Identify which cell holds the provided text, then report its [x, y] central coordinate. 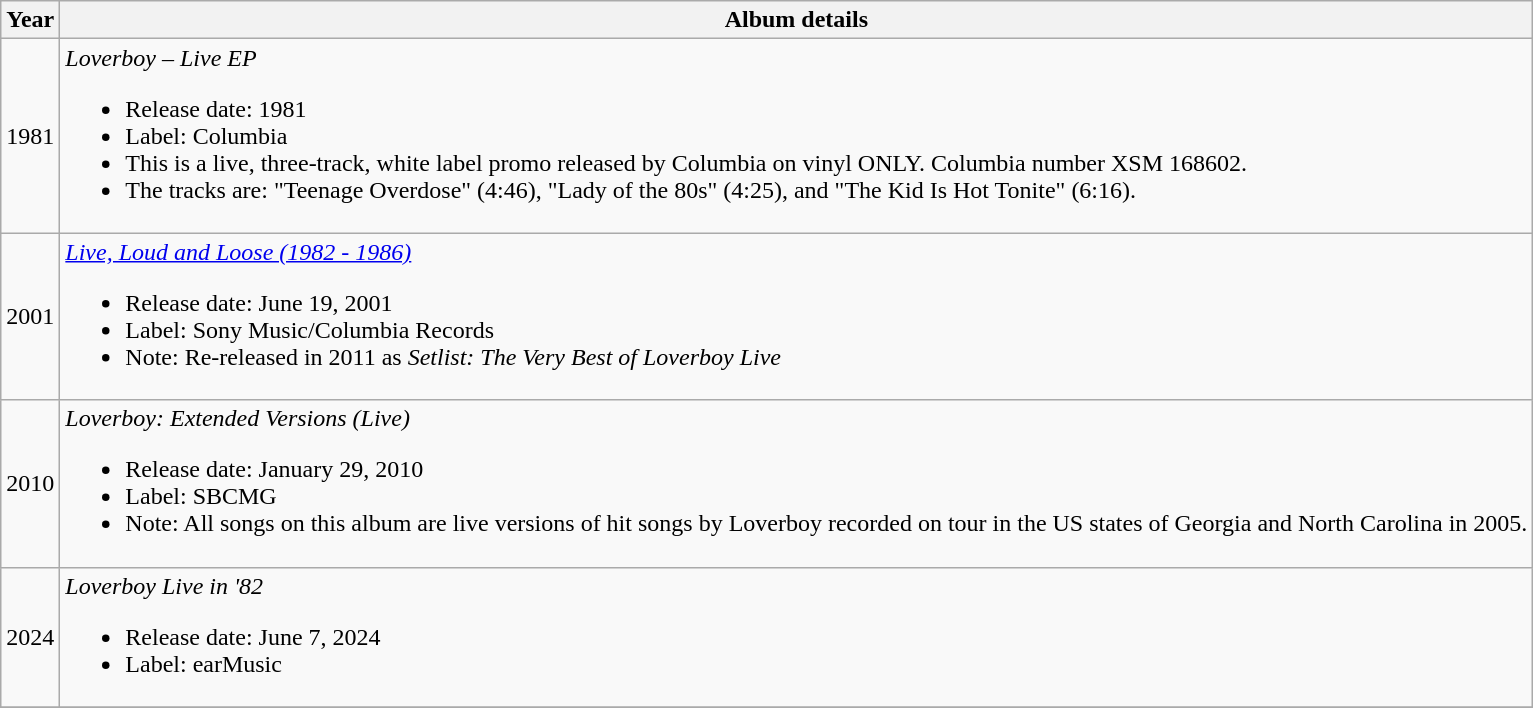
Year [30, 20]
Loverboy Live in '82Release date: June 7, 2024Label: earMusic [796, 637]
2024 [30, 637]
2001 [30, 316]
1981 [30, 136]
2010 [30, 484]
Album details [796, 20]
